Scan for the cell matching the given text and deliver its (X, Y) coordinate at center. 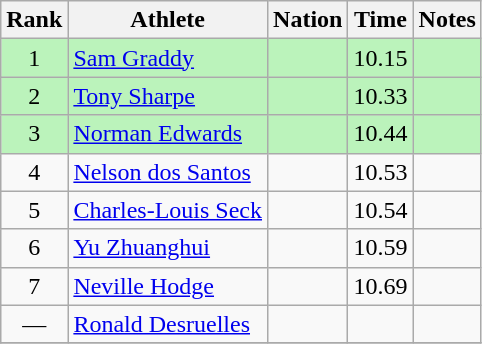
7 (34, 286)
2 (34, 96)
Athlete (168, 20)
6 (34, 248)
Neville Hodge (168, 286)
10.53 (380, 172)
Norman Edwards (168, 134)
1 (34, 58)
10.69 (380, 286)
Nation (308, 20)
Yu Zhuanghui (168, 248)
— (34, 324)
Rank (34, 20)
10.15 (380, 58)
Sam Graddy (168, 58)
Tony Sharpe (168, 96)
4 (34, 172)
Nelson dos Santos (168, 172)
Charles-Louis Seck (168, 210)
10.59 (380, 248)
10.44 (380, 134)
10.54 (380, 210)
10.33 (380, 96)
Time (380, 20)
5 (34, 210)
Ronald Desruelles (168, 324)
3 (34, 134)
Notes (447, 20)
